Scan for the cell matching the given text and deliver its [x, y] coordinate at center. 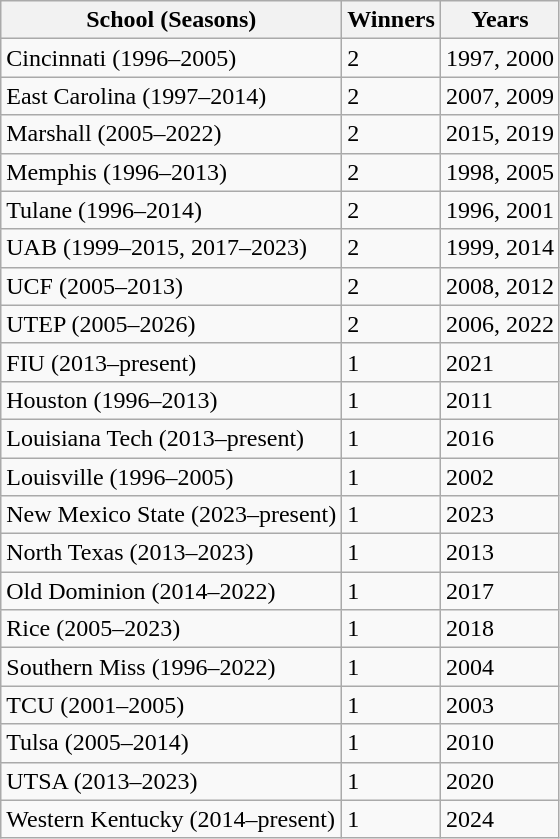
2015, 2019 [500, 134]
UCF (2005–2013) [172, 286]
2024 [500, 819]
1996, 2001 [500, 210]
Memphis (1996–2013) [172, 172]
Winners [392, 20]
2011 [500, 400]
Tulane (1996–2014) [172, 210]
Cincinnati (1996–2005) [172, 58]
Tulsa (2005–2014) [172, 743]
2018 [500, 629]
Houston (1996–2013) [172, 400]
Marshall (2005–2022) [172, 134]
East Carolina (1997–2014) [172, 96]
2021 [500, 362]
TCU (2001–2005) [172, 705]
2017 [500, 591]
1999, 2014 [500, 248]
2007, 2009 [500, 96]
2020 [500, 781]
2004 [500, 667]
Southern Miss (1996–2022) [172, 667]
2006, 2022 [500, 324]
2023 [500, 515]
UTSA (2013–2023) [172, 781]
2008, 2012 [500, 286]
Years [500, 20]
1997, 2000 [500, 58]
Louisville (1996–2005) [172, 477]
Louisiana Tech (2013–present) [172, 438]
Western Kentucky (2014–present) [172, 819]
UAB (1999–2015, 2017–2023) [172, 248]
2003 [500, 705]
2016 [500, 438]
FIU (2013–present) [172, 362]
New Mexico State (2023–present) [172, 515]
2010 [500, 743]
Old Dominion (2014–2022) [172, 591]
1998, 2005 [500, 172]
Rice (2005–2023) [172, 629]
2013 [500, 553]
School (Seasons) [172, 20]
UTEP (2005–2026) [172, 324]
2002 [500, 477]
North Texas (2013–2023) [172, 553]
